Extract the (X, Y) coordinate from the center of the cell holding the provided text.  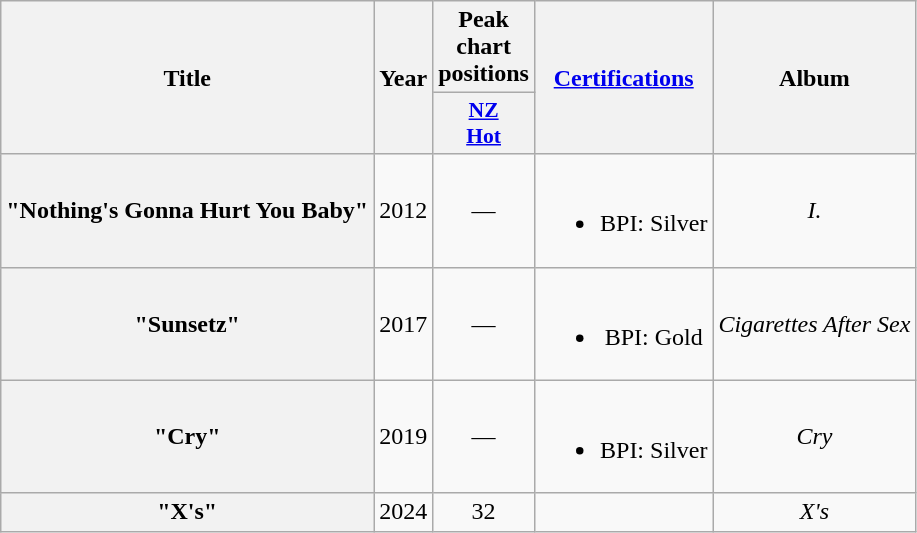
2017 (404, 324)
Album (814, 78)
"X's" (188, 512)
Peak chart positions (484, 47)
"Cry" (188, 436)
2012 (404, 210)
Cigarettes After Sex (814, 324)
Year (404, 78)
Certifications (623, 78)
"Nothing's Gonna Hurt You Baby" (188, 210)
2024 (404, 512)
BPI: Gold (623, 324)
X's (814, 512)
32 (484, 512)
I. (814, 210)
2019 (404, 436)
Cry (814, 436)
"Sunsetz" (188, 324)
NZHot (484, 124)
Title (188, 78)
